Output the (x, y) coordinate of the center of the cell containing the given text.  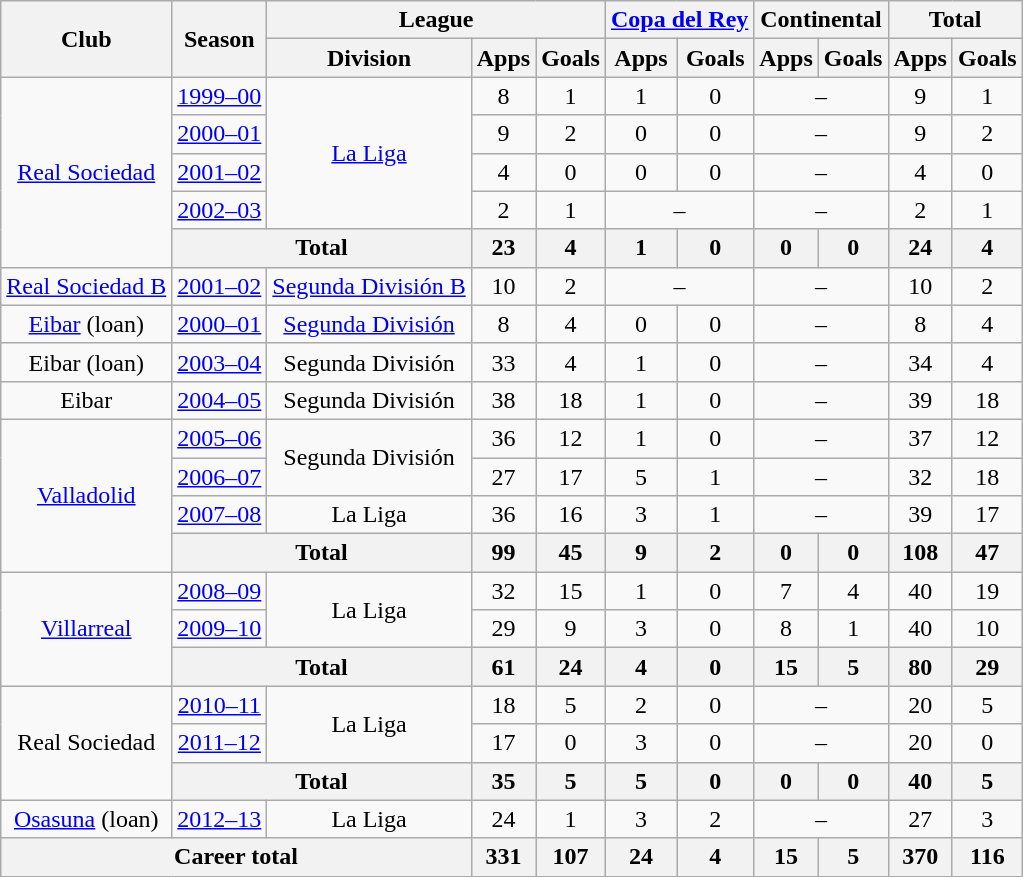
Real Sociedad B (86, 286)
2008–09 (220, 591)
61 (503, 667)
Continental (821, 20)
34 (920, 362)
370 (920, 857)
37 (920, 438)
2006–07 (220, 477)
Eibar (86, 400)
45 (571, 553)
League (436, 20)
7 (786, 591)
2003–04 (220, 362)
47 (987, 553)
1999–00 (220, 96)
2009–10 (220, 629)
Villarreal (86, 629)
16 (571, 515)
2012–13 (220, 819)
80 (920, 667)
Season (220, 39)
331 (503, 857)
Career total (236, 857)
116 (987, 857)
2010–11 (220, 705)
2011–12 (220, 743)
35 (503, 781)
Division (369, 58)
Valladolid (86, 495)
Segunda División B (369, 286)
2007–08 (220, 515)
108 (920, 553)
33 (503, 362)
2004–05 (220, 400)
19 (987, 591)
2002–03 (220, 210)
Osasuna (loan) (86, 819)
Club (86, 39)
99 (503, 553)
38 (503, 400)
23 (503, 248)
Copa del Rey (679, 20)
2005–06 (220, 438)
107 (571, 857)
